Return the (X, Y) coordinate for the center point of the cell that contains the specified text.  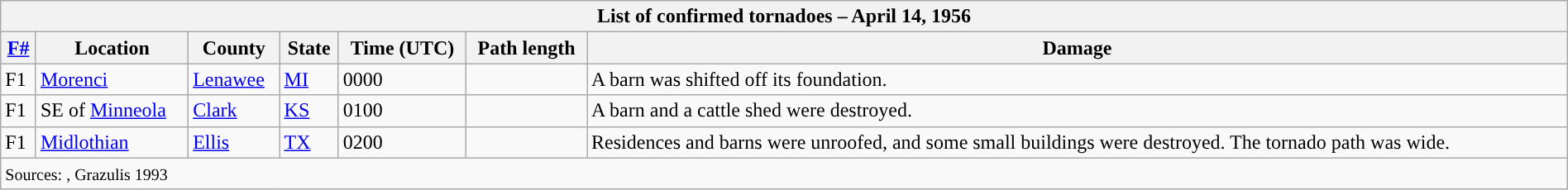
0200 (402, 142)
F# (18, 48)
A barn and a cattle shed were destroyed. (1078, 111)
State (309, 48)
0000 (402, 79)
0100 (402, 111)
SE of Minneola (112, 111)
Residences and barns were unroofed, and some small buildings were destroyed. The tornado path was wide. (1078, 142)
Ellis (234, 142)
Clark (234, 111)
KS (309, 111)
Morenci (112, 79)
County (234, 48)
Location (112, 48)
Time (UTC) (402, 48)
A barn was shifted off its foundation. (1078, 79)
Damage (1078, 48)
Lenawee (234, 79)
TX (309, 142)
Midlothian (112, 142)
List of confirmed tornadoes – April 14, 1956 (784, 17)
MI (309, 79)
Sources: , Grazulis 1993 (784, 173)
Path length (527, 48)
